Detect which cell encompasses the target text, then output its (X, Y) center coordinate. 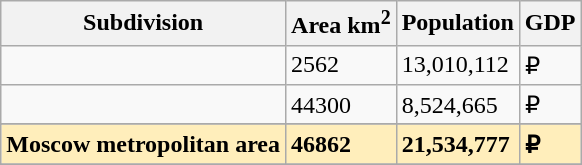
Moscow metropolitan area (144, 144)
Population (458, 24)
46862 (342, 144)
44300 (342, 105)
2562 (342, 65)
Area km2 (342, 24)
13,010,112 (458, 65)
Subdivision (144, 24)
21,534,777 (458, 144)
8,524,665 (458, 105)
GDP (550, 24)
